From the cell containing the given text, extract its center point as (x, y) coordinate. 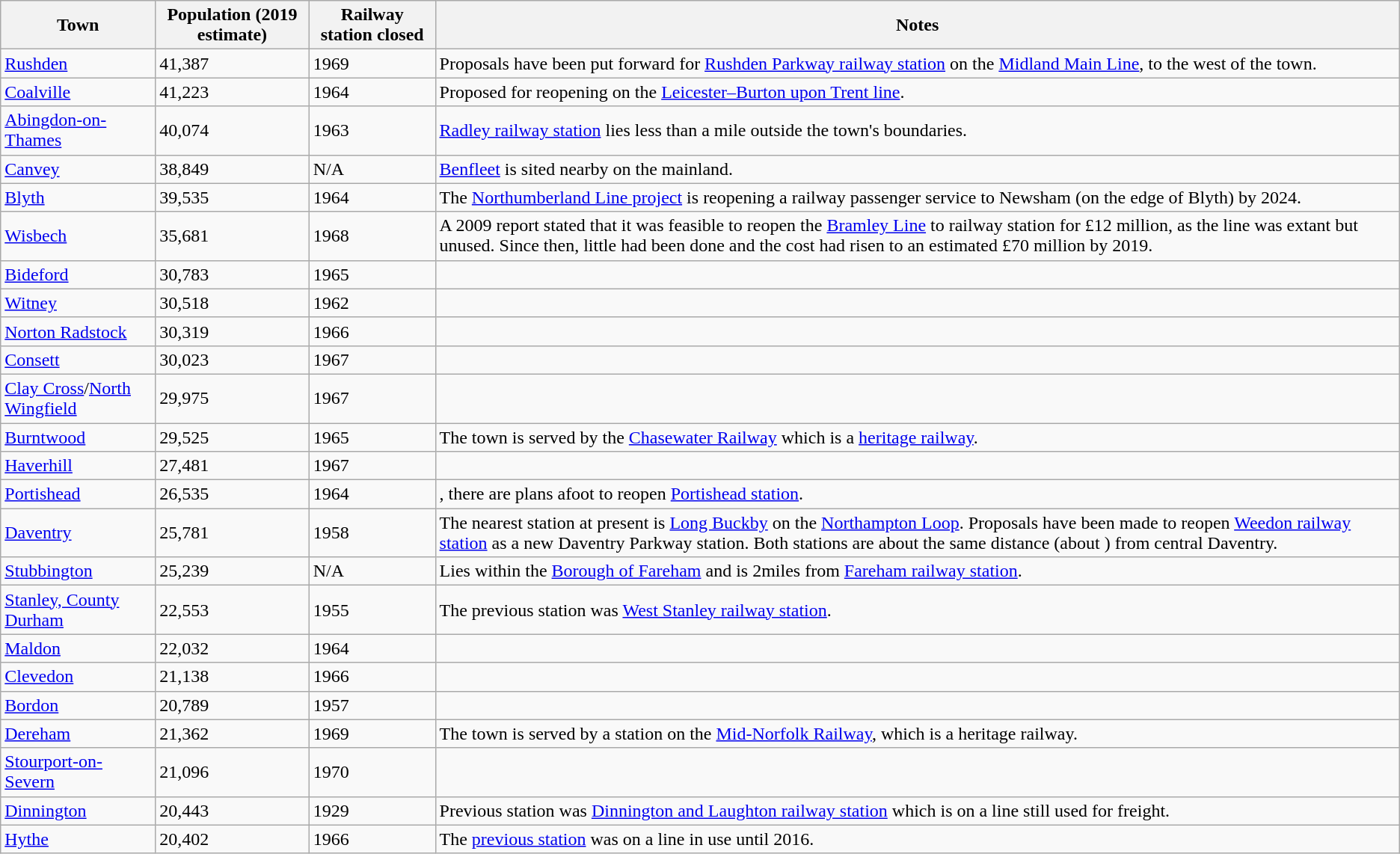
Burntwood (78, 437)
Railway station closed (372, 25)
35,681 (233, 236)
20,789 (233, 705)
Hythe (78, 839)
Bordon (78, 705)
30,783 (233, 274)
Haverhill (78, 466)
Portishead (78, 494)
30,319 (233, 331)
25,239 (233, 571)
Bideford (78, 274)
40,074 (233, 130)
1968 (372, 236)
38,849 (233, 169)
29,975 (233, 398)
27,481 (233, 466)
21,362 (233, 734)
Radley railway station lies less than a mile outside the town's boundaries. (917, 130)
, there are plans afoot to reopen Portishead station. (917, 494)
Town (78, 25)
Lies within the Borough of Fareham and is 2miles from Fareham railway station. (917, 571)
Notes (917, 25)
41,387 (233, 64)
Blyth (78, 197)
1963 (372, 130)
Population (2019 estimate) (233, 25)
Dinnington (78, 811)
The Northumberland Line project is reopening a railway passenger service to Newsham (on the edge of Blyth) by 2024. (917, 197)
Benfleet is sited nearby on the mainland. (917, 169)
25,781 (233, 532)
1957 (372, 705)
Canvey (78, 169)
The previous station was on a line in use until 2016. (917, 839)
41,223 (233, 92)
39,535 (233, 197)
Stubbington (78, 571)
Proposed for reopening on the Leicester–Burton upon Trent line. (917, 92)
Maldon (78, 648)
22,553 (233, 610)
20,443 (233, 811)
22,032 (233, 648)
Rushden (78, 64)
Clevedon (78, 677)
Abingdon-on-Thames (78, 130)
21,138 (233, 677)
Stourport-on-Severn (78, 772)
Norton Radstock (78, 331)
Dereham (78, 734)
The previous station was West Stanley railway station. (917, 610)
21,096 (233, 772)
Clay Cross/North Wingfield (78, 398)
The town is served by a station on the Mid-Norfolk Railway, which is a heritage railway. (917, 734)
Witney (78, 303)
Consett (78, 360)
20,402 (233, 839)
1929 (372, 811)
Daventry (78, 532)
Stanley, County Durham (78, 610)
1962 (372, 303)
Coalville (78, 92)
Proposals have been put forward for Rushden Parkway railway station on the Midland Main Line, to the west of the town. (917, 64)
The town is served by the Chasewater Railway which is a heritage railway. (917, 437)
1958 (372, 532)
26,535 (233, 494)
30,518 (233, 303)
1955 (372, 610)
Wisbech (78, 236)
Previous station was Dinnington and Laughton railway station which is on a line still used for freight. (917, 811)
30,023 (233, 360)
29,525 (233, 437)
1970 (372, 772)
